Detect which cell encompasses the target text, then output its (x, y) center coordinate. 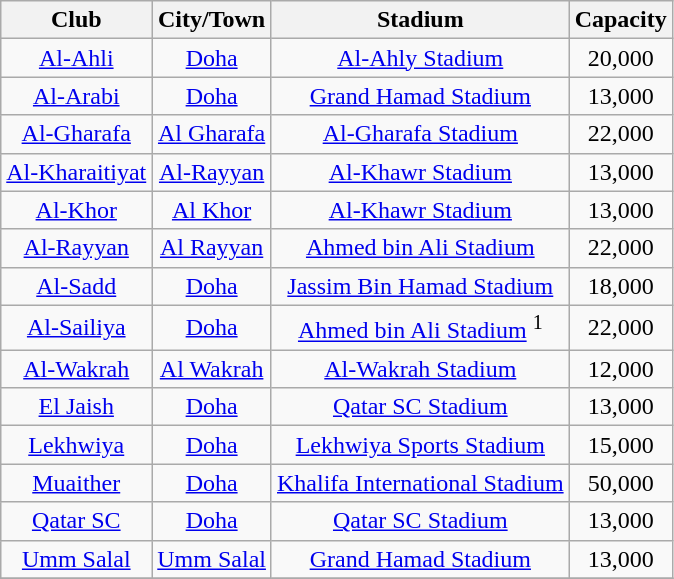
Al-Ahli (76, 58)
Al Rayyan (212, 248)
Al Gharafa (212, 134)
Al-Arabi (76, 96)
El Jaish (76, 407)
Al-Kharaitiyat (76, 172)
Ahmed bin Ali Stadium 1 (420, 328)
Stadium (420, 20)
Club (76, 20)
City/Town (212, 20)
Al-Sadd (76, 286)
12,000 (620, 369)
Al-Wakrah (76, 369)
Jassim Bin Hamad Stadium (420, 286)
Capacity (620, 20)
18,000 (620, 286)
20,000 (620, 58)
Al-Khor (76, 210)
Al Wakrah (212, 369)
Lekhwiya (76, 445)
15,000 (620, 445)
Al-Sailiya (76, 328)
Lekhwiya Sports Stadium (420, 445)
Qatar SC (76, 521)
Al-Gharafa (76, 134)
Al-Wakrah Stadium (420, 369)
Al Khor (212, 210)
Muaither (76, 483)
Al-Gharafa Stadium (420, 134)
Ahmed bin Ali Stadium (420, 248)
Al-Ahly Stadium (420, 58)
50,000 (620, 483)
Khalifa International Stadium (420, 483)
